Determine the (X, Y) coordinate at the center of the cell enclosing the given text.  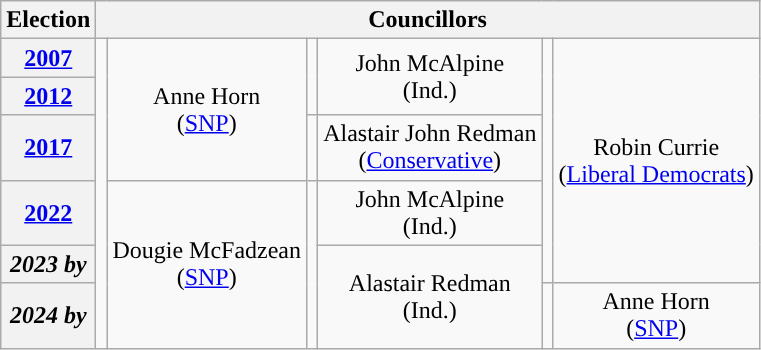
Dougie McFadzean(SNP) (207, 264)
Election (48, 20)
Alastair Redman(Ind.) (430, 296)
2024 by (48, 316)
2017 (48, 148)
2012 (48, 96)
2007 (48, 58)
Councillors (428, 20)
2022 (48, 212)
2023 by (48, 264)
Robin Currie(Liberal Democrats) (656, 161)
Alastair John Redman(Conservative) (430, 148)
